Return the [X, Y] coordinate for the center point of the cell that contains the specified text.  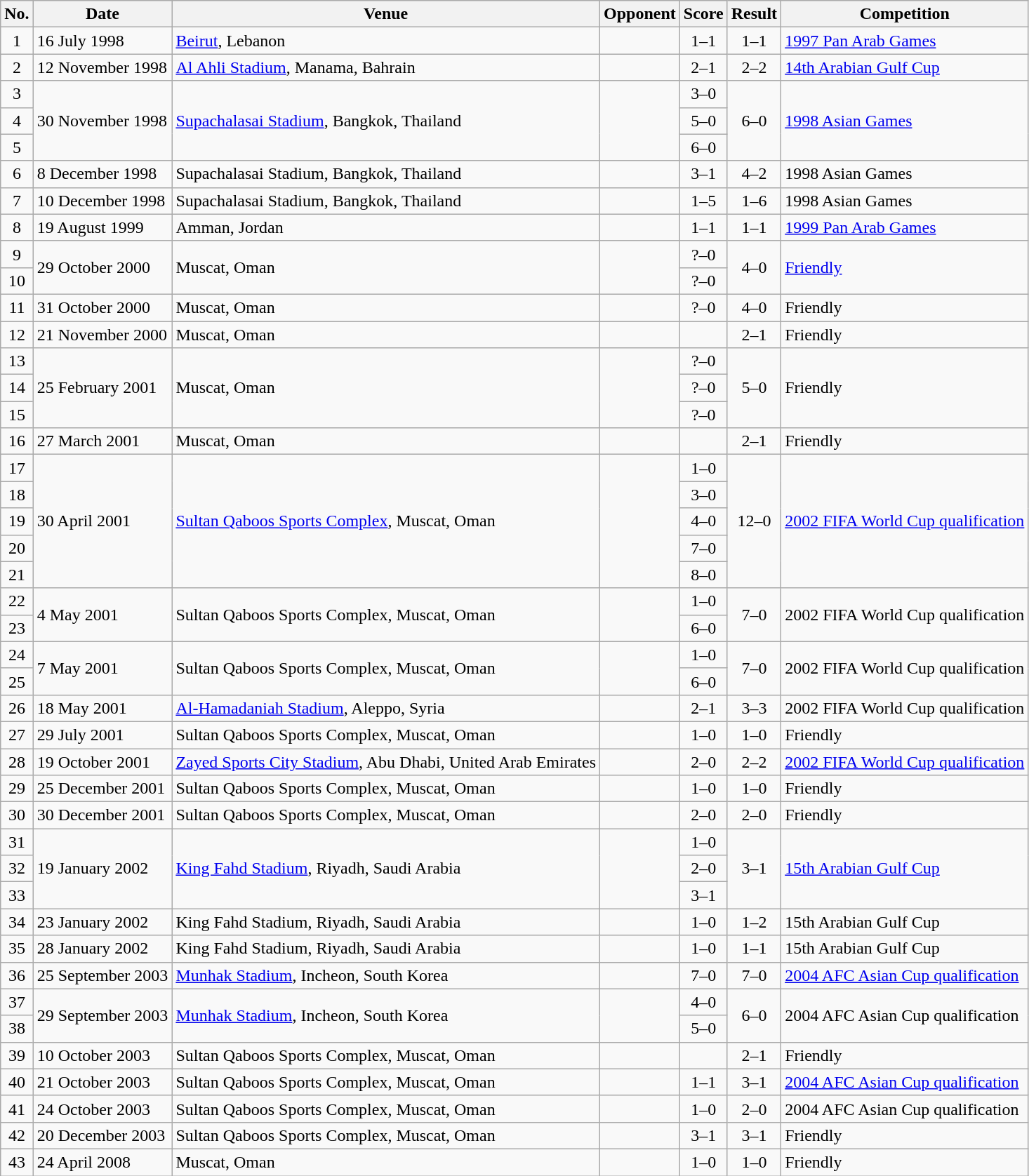
1–2 [754, 922]
1 [17, 41]
14 [17, 388]
Al Ahli Stadium, Manama, Bahrain [386, 67]
25 February 2001 [102, 388]
24 [17, 655]
35 [17, 949]
31 [17, 842]
25 September 2003 [102, 975]
7 May 2001 [102, 668]
9 [17, 254]
21 October 2003 [102, 1082]
11 [17, 307]
Zayed Sports City Stadium, Abu Dhabi, United Arab Emirates [386, 761]
No. [17, 14]
38 [17, 1029]
30 December 2001 [102, 815]
34 [17, 922]
12–0 [754, 521]
26 [17, 708]
32 [17, 869]
22 [17, 601]
8 [17, 227]
8–0 [703, 575]
29 September 2003 [102, 1015]
28 January 2002 [102, 949]
Opponent [640, 14]
33 [17, 895]
40 [17, 1082]
1–5 [703, 201]
24 October 2003 [102, 1109]
12 November 1998 [102, 67]
14th Arabian Gulf Cup [905, 67]
29 October 2000 [102, 267]
39 [17, 1055]
2 [17, 67]
36 [17, 975]
10 December 1998 [102, 201]
30 April 2001 [102, 521]
16 [17, 441]
Score [703, 14]
31 October 2000 [102, 307]
Result [754, 14]
24 April 2008 [102, 1162]
5 [17, 147]
16 July 1998 [102, 41]
4 May 2001 [102, 615]
Competition [905, 14]
1999 Pan Arab Games [905, 227]
1997 Pan Arab Games [905, 41]
18 May 2001 [102, 708]
25 [17, 681]
8 December 1998 [102, 174]
42 [17, 1135]
41 [17, 1109]
4–2 [754, 174]
15 [17, 415]
13 [17, 361]
19 [17, 521]
19 October 2001 [102, 761]
10 [17, 281]
Al-Hamadaniah Stadium, Aleppo, Syria [386, 708]
20 December 2003 [102, 1135]
29 [17, 789]
23 [17, 628]
17 [17, 468]
Amman, Jordan [386, 227]
20 [17, 548]
37 [17, 1002]
6 [17, 174]
28 [17, 761]
19 August 1999 [102, 227]
43 [17, 1162]
3–3 [754, 708]
30 [17, 815]
19 January 2002 [102, 869]
18 [17, 495]
23 January 2002 [102, 922]
29 July 2001 [102, 735]
12 [17, 335]
21 November 2000 [102, 335]
7 [17, 201]
25 December 2001 [102, 789]
10 October 2003 [102, 1055]
Beirut, Lebanon [386, 41]
Venue [386, 14]
Date [102, 14]
4 [17, 121]
21 [17, 575]
1–6 [754, 201]
27 March 2001 [102, 441]
30 November 1998 [102, 121]
27 [17, 735]
3 [17, 94]
